Search for the cell housing the specified text and yield its [x, y] center coordinate. 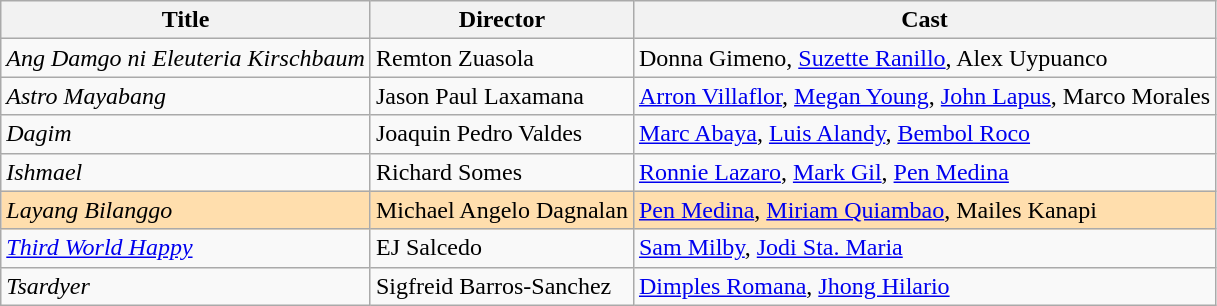
Remton Zuasola [502, 58]
Michael Angelo Dagnalan [502, 210]
Layang Bilanggo [186, 210]
Director [502, 20]
Donna Gimeno, Suzette Ranillo, Alex Uypuanco [924, 58]
Pen Medina, Miriam Quiambao, Mailes Kanapi [924, 210]
Ronnie Lazaro, Mark Gil, Pen Medina [924, 172]
Astro Mayabang [186, 96]
Cast [924, 20]
Joaquin Pedro Valdes [502, 134]
Tsardyer [186, 286]
Sigfreid Barros-Sanchez [502, 286]
Jason Paul Laxamana [502, 96]
Title [186, 20]
Sam Milby, Jodi Sta. Maria [924, 248]
EJ Salcedo [502, 248]
Ang Damgo ni Eleuteria Kirschbaum [186, 58]
Dagim [186, 134]
Dimples Romana, Jhong Hilario [924, 286]
Ishmael [186, 172]
Third World Happy [186, 248]
Richard Somes [502, 172]
Arron Villaflor, Megan Young, John Lapus, Marco Morales [924, 96]
Marc Abaya, Luis Alandy, Bembol Roco [924, 134]
